Pinpoint the cell where the given text exists, returning its (x, y) midpoint coordinate. 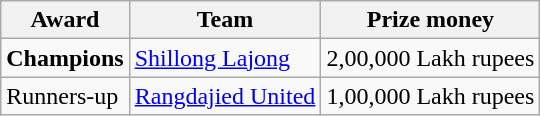
2,00,000 Lakh rupees (430, 58)
Award (65, 20)
1,00,000 Lakh rupees (430, 96)
Shillong Lajong (225, 58)
Champions (65, 58)
Runners-up (65, 96)
Rangdajied United (225, 96)
Prize money (430, 20)
Team (225, 20)
